Output the [X, Y] coordinate of the center of the cell containing the given text.  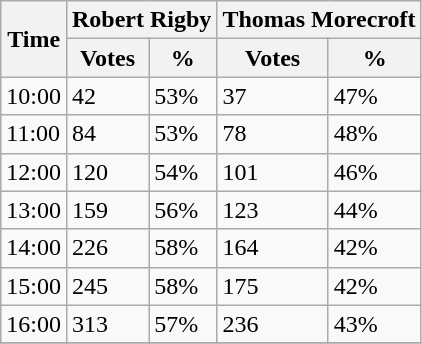
Time [34, 39]
175 [272, 286]
159 [107, 210]
226 [107, 248]
236 [272, 324]
42 [107, 96]
84 [107, 134]
14:00 [34, 248]
46% [374, 172]
101 [272, 172]
Robert Rigby [141, 20]
47% [374, 96]
12:00 [34, 172]
120 [107, 172]
13:00 [34, 210]
57% [183, 324]
Thomas Morecroft [319, 20]
10:00 [34, 96]
54% [183, 172]
11:00 [34, 134]
313 [107, 324]
78 [272, 134]
44% [374, 210]
164 [272, 248]
15:00 [34, 286]
43% [374, 324]
245 [107, 286]
123 [272, 210]
37 [272, 96]
16:00 [34, 324]
56% [183, 210]
48% [374, 134]
